Search for the cell housing the specified text and yield its (x, y) center coordinate. 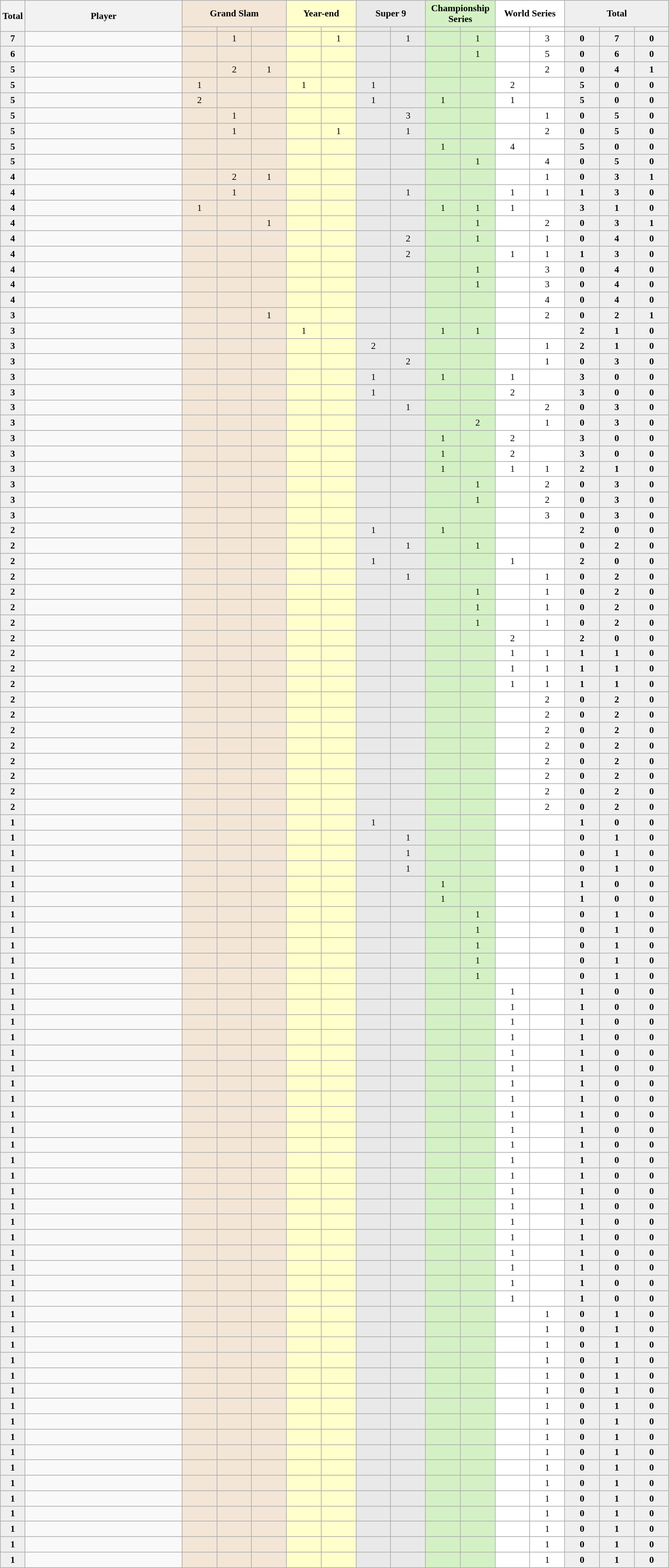
Year-end (321, 14)
World Series (530, 14)
Grand Slam (234, 14)
Championship Series (461, 14)
Super 9 (391, 14)
Player (104, 16)
